Extract the (X, Y) coordinate from the center of the cell holding the provided text.  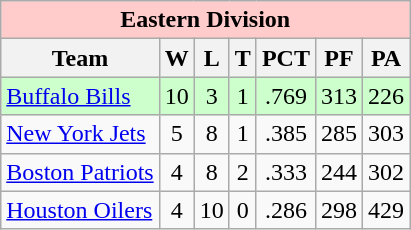
285 (338, 134)
244 (338, 172)
.769 (286, 96)
Boston Patriots (80, 172)
Eastern Division (206, 20)
0 (242, 210)
.385 (286, 134)
298 (338, 210)
302 (386, 172)
L (212, 58)
.286 (286, 210)
303 (386, 134)
PF (338, 58)
3 (212, 96)
Buffalo Bills (80, 96)
.333 (286, 172)
T (242, 58)
2 (242, 172)
313 (338, 96)
PA (386, 58)
W (176, 58)
New York Jets (80, 134)
Houston Oilers (80, 210)
226 (386, 96)
429 (386, 210)
5 (176, 134)
PCT (286, 58)
Team (80, 58)
